Determine the [x, y] coordinate at the center of the cell enclosing the given text.  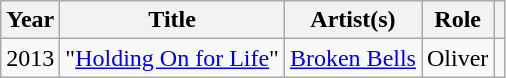
Oliver [458, 58]
Role [458, 20]
Artist(s) [352, 20]
"Holding On for Life" [172, 58]
2013 [30, 58]
Title [172, 20]
Broken Bells [352, 58]
Year [30, 20]
